Provide the (x, y) coordinate of the cell's center where the given text is located.  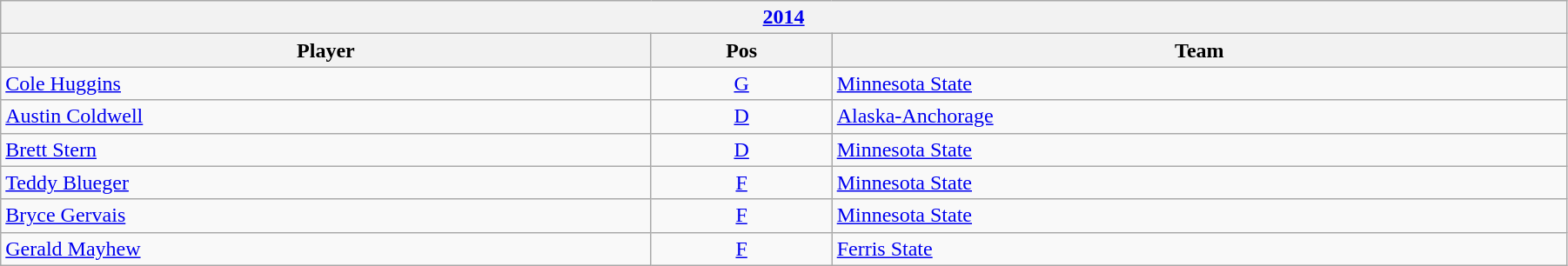
Teddy Blueger (325, 183)
Alaska-Anchorage (1199, 116)
2014 (784, 17)
Pos (741, 50)
Gerald Mayhew (325, 249)
Austin Coldwell (325, 116)
Bryce Gervais (325, 216)
G (741, 83)
Team (1199, 50)
Brett Stern (325, 150)
Ferris State (1199, 249)
Cole Huggins (325, 83)
Player (325, 50)
